Return (x, y) of the center of cell containing provided text 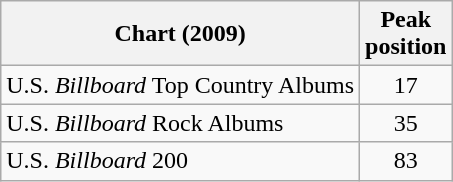
Chart (2009) (180, 34)
U.S. Billboard Top Country Albums (180, 85)
U.S. Billboard Rock Albums (180, 123)
83 (406, 161)
17 (406, 85)
U.S. Billboard 200 (180, 161)
Peakposition (406, 34)
35 (406, 123)
